Search for the cell housing the specified text and yield its [X, Y] center coordinate. 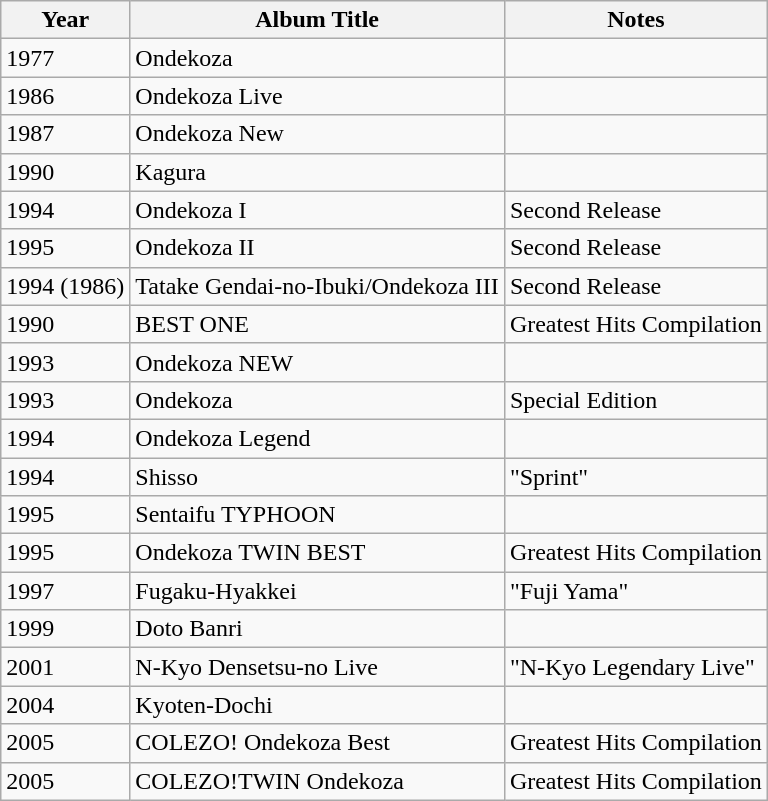
Ondekoza TWIN BEST [318, 553]
Notes [636, 20]
1999 [66, 629]
Album Title [318, 20]
BEST ONE [318, 324]
1986 [66, 96]
Year [66, 20]
"Sprint" [636, 477]
Ondekoza Legend [318, 438]
1994 (1986) [66, 286]
1977 [66, 58]
Ondekoza II [318, 248]
Doto Banri [318, 629]
Ondekoza I [318, 210]
Sentaifu TYPHOON [318, 515]
Fugaku-Hyakkei [318, 591]
2001 [66, 667]
Tatake Gendai-no-Ibuki/Ondekoza III [318, 286]
Shisso [318, 477]
1997 [66, 591]
1987 [66, 134]
Ondekoza NEW [318, 362]
Ondekoza New [318, 134]
N-Kyo Densetsu-no Live [318, 667]
"Fuji Yama" [636, 591]
Ondekoza Live [318, 96]
COLEZO! Ondekoza Best [318, 743]
"N-Kyo Legendary Live" [636, 667]
Kyoten-Dochi [318, 705]
Kagura [318, 172]
COLEZO!TWIN Ondekoza [318, 781]
Special Edition [636, 400]
2004 [66, 705]
